Extract the [x, y] coordinate from the center of the cell holding the provided text.  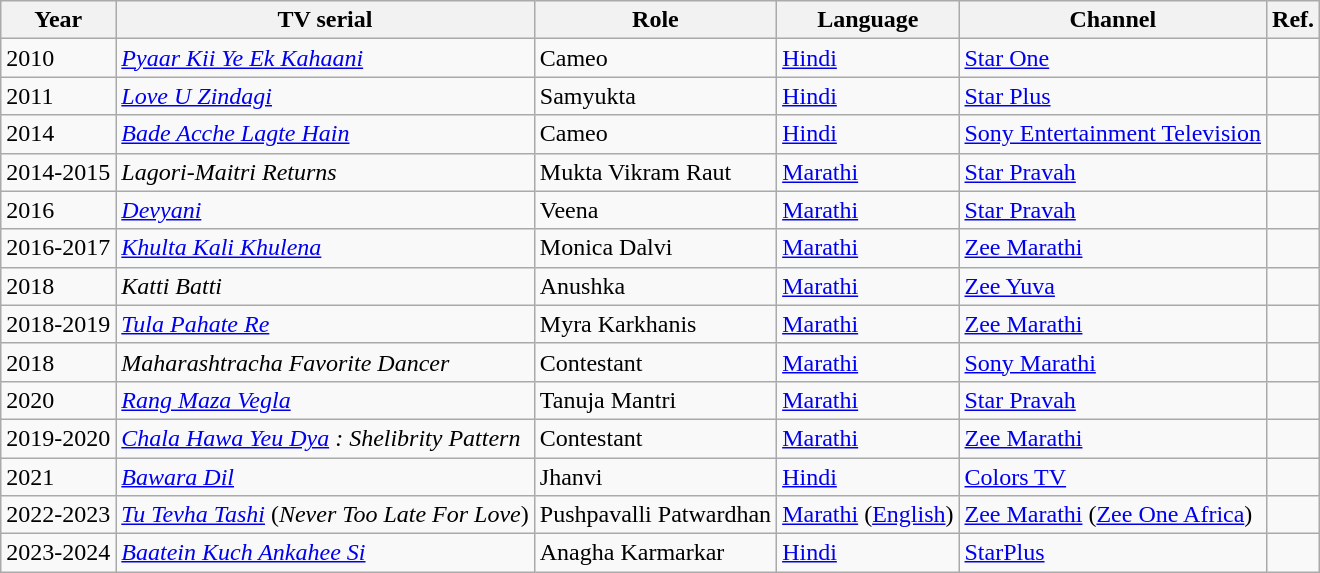
Role [655, 20]
2014-2015 [58, 172]
Marathi (English) [868, 515]
Star One [1113, 58]
2019-2020 [58, 438]
Bawara Dil [325, 477]
2014 [58, 134]
Maharashtracha Favorite Dancer [325, 362]
2020 [58, 400]
Tula Pahate Re [325, 324]
Zee Marathi (Zee One Africa) [1113, 515]
Pushpavalli Patwardhan [655, 515]
2016 [58, 210]
Channel [1113, 20]
Star Plus [1113, 96]
Devyani [325, 210]
Language [868, 20]
Anushka [655, 286]
Baatein Kuch Ankahee Si [325, 553]
2011 [58, 96]
Samyukta [655, 96]
Khulta Kali Khulena [325, 248]
Year [58, 20]
Tanuja Mantri [655, 400]
Veena [655, 210]
Pyaar Kii Ye Ek Kahaani [325, 58]
2016-2017 [58, 248]
Anagha Karmarkar [655, 553]
Sony Marathi [1113, 362]
Bade Acche Lagte Hain [325, 134]
Ref. [1294, 20]
Zee Yuva [1113, 286]
2022-2023 [58, 515]
Chala Hawa Yeu Dya : Shelibrity Pattern [325, 438]
2018-2019 [58, 324]
StarPlus [1113, 553]
Rang Maza Vegla [325, 400]
Monica Dalvi [655, 248]
TV serial [325, 20]
2023-2024 [58, 553]
Lagori-Maitri Returns [325, 172]
2021 [58, 477]
Jhanvi [655, 477]
Colors TV [1113, 477]
Myra Karkhanis [655, 324]
Mukta Vikram Raut [655, 172]
Tu Tevha Tashi (Never Too Late For Love) [325, 515]
Love U Zindagi [325, 96]
Katti Batti [325, 286]
Sony Entertainment Television [1113, 134]
2010 [58, 58]
